From the cell containing the given text, extract its center point as (x, y) coordinate. 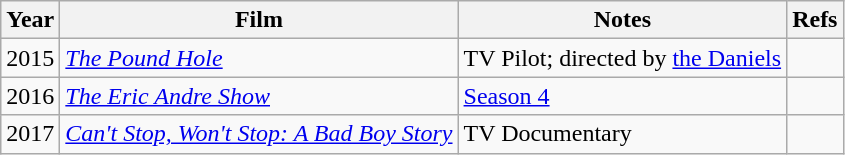
Can't Stop, Won't Stop: A Bad Boy Story (259, 134)
2015 (30, 58)
2016 (30, 96)
2017 (30, 134)
Film (259, 20)
TV Documentary (622, 134)
Notes (622, 20)
Year (30, 20)
The Eric Andre Show (259, 96)
Refs (815, 20)
TV Pilot; directed by the Daniels (622, 58)
The Pound Hole (259, 58)
Season 4 (622, 96)
